Return [X, Y] of the center of cell containing provided text 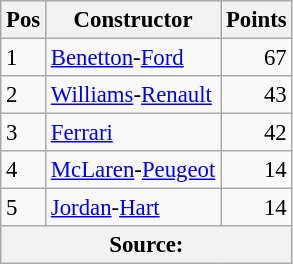
Williams-Renault [134, 95]
67 [256, 58]
4 [24, 170]
43 [256, 95]
Ferrari [134, 133]
Jordan-Hart [134, 208]
5 [24, 208]
1 [24, 58]
3 [24, 133]
42 [256, 133]
Constructor [134, 20]
Pos [24, 20]
2 [24, 95]
Source: [146, 245]
McLaren-Peugeot [134, 170]
Benetton-Ford [134, 58]
Points [256, 20]
